Return the (x, y) coordinate for the center point of the cell that contains the specified text.  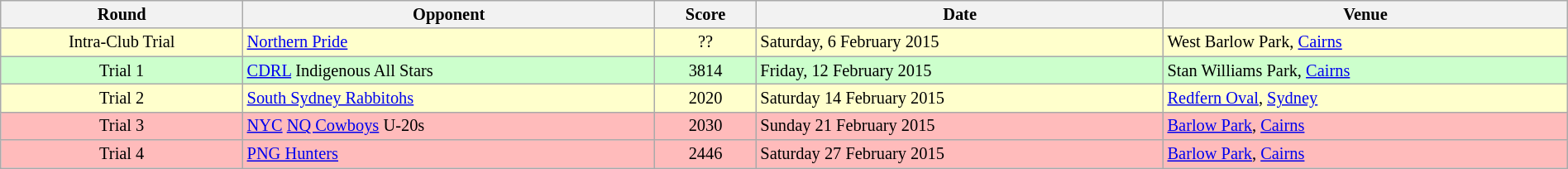
?? (706, 42)
Stan Williams Park, Cairns (1366, 70)
Venue (1366, 14)
Sunday 21 February 2015 (959, 126)
Redfern Oval, Sydney (1366, 98)
South Sydney Rabbitohs (449, 98)
Northern Pride (449, 42)
2030 (706, 126)
Saturday, 6 February 2015 (959, 42)
Round (122, 14)
Trial 4 (122, 154)
3814 (706, 70)
2020 (706, 98)
Saturday 14 February 2015 (959, 98)
Date (959, 14)
Trial 2 (122, 98)
NYC NQ Cowboys U-20s (449, 126)
2446 (706, 154)
Score (706, 14)
PNG Hunters (449, 154)
West Barlow Park, Cairns (1366, 42)
Opponent (449, 14)
Friday, 12 February 2015 (959, 70)
Trial 3 (122, 126)
Saturday 27 February 2015 (959, 154)
CDRL Indigenous All Stars (449, 70)
Intra-Club Trial (122, 42)
Trial 1 (122, 70)
